Detect which cell encompasses the target text, then output its (X, Y) center coordinate. 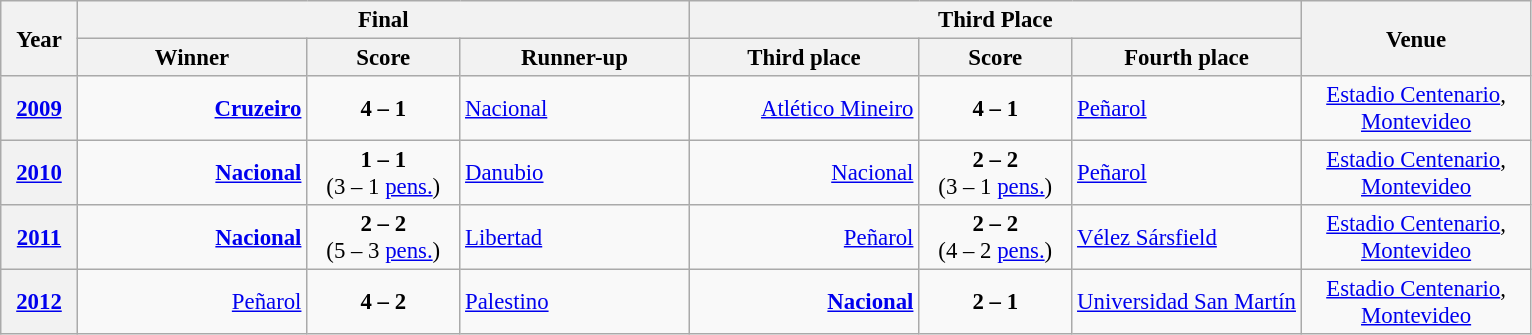
Winner (192, 58)
Atlético Mineiro (804, 108)
4 – 2 (384, 302)
Third Place (995, 20)
2 – 2(5 – 3 pens.) (384, 238)
Venue (1416, 38)
2010 (39, 174)
Final (383, 20)
2 – 2(3 – 1 pens.) (996, 174)
Libertad (575, 238)
2009 (39, 108)
Fourth place (1187, 58)
2011 (39, 238)
2 – 1 (996, 302)
Year (39, 38)
2012 (39, 302)
Runner-up (575, 58)
1 – 1(3 – 1 pens.) (384, 174)
Cruzeiro (192, 108)
Third place (804, 58)
2 – 2(4 – 2 pens.) (996, 238)
Universidad San Martín (1187, 302)
Palestino (575, 302)
Danubio (575, 174)
Vélez Sársfield (1187, 238)
